Capture the cell that displays the provided text and extract its (X, Y) central coordinate. 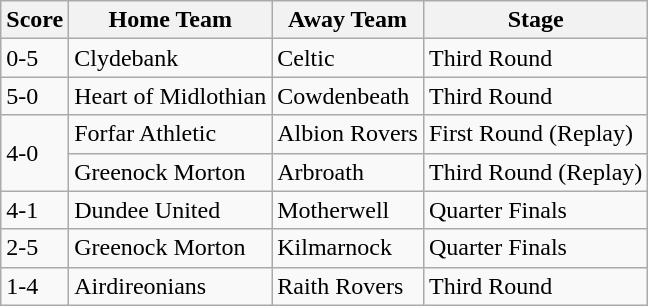
Third Round (Replay) (535, 172)
Cowdenbeath (348, 96)
Heart of Midlothian (170, 96)
Albion Rovers (348, 134)
Kilmarnock (348, 248)
Dundee United (170, 210)
2-5 (35, 248)
Arbroath (348, 172)
Clydebank (170, 58)
Raith Rovers (348, 286)
Airdireonians (170, 286)
Celtic (348, 58)
Home Team (170, 20)
5-0 (35, 96)
Forfar Athletic (170, 134)
0-5 (35, 58)
First Round (Replay) (535, 134)
Motherwell (348, 210)
4-1 (35, 210)
Score (35, 20)
4-0 (35, 153)
Away Team (348, 20)
Stage (535, 20)
1-4 (35, 286)
